Find where the given text appears and provide that cell's center as (x, y) coordinate. 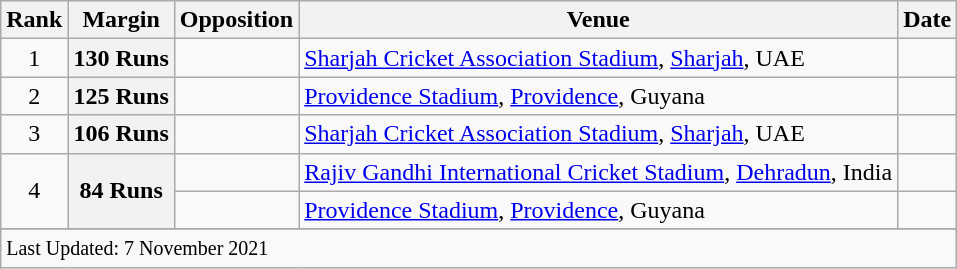
125 Runs (121, 96)
Rajiv Gandhi International Cricket Stadium, Dehradun, India (598, 172)
2 (34, 96)
106 Runs (121, 134)
Rank (34, 20)
Last Updated: 7 November 2021 (479, 248)
Margin (121, 20)
4 (34, 191)
Venue (598, 20)
Opposition (236, 20)
84 Runs (121, 191)
3 (34, 134)
1 (34, 58)
Date (928, 20)
130 Runs (121, 58)
